Capture the cell that displays the provided text and extract its (X, Y) central coordinate. 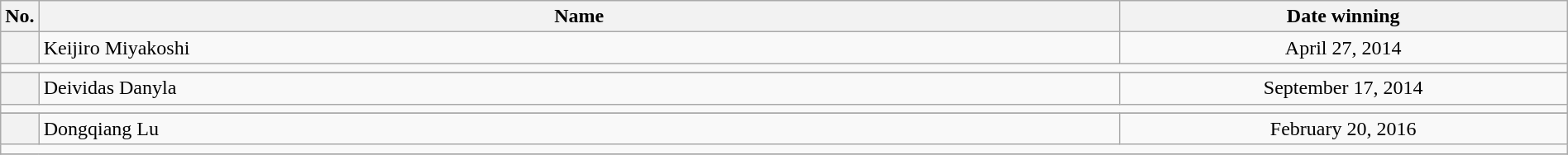
Date winning (1343, 16)
April 27, 2014 (1343, 48)
Deividas Danyla (579, 88)
Keijiro Miyakoshi (579, 48)
No. (20, 16)
February 20, 2016 (1343, 129)
Dongqiang Lu (579, 129)
September 17, 2014 (1343, 88)
Name (579, 16)
